Find where the given text appears and provide that cell's center as [x, y] coordinate. 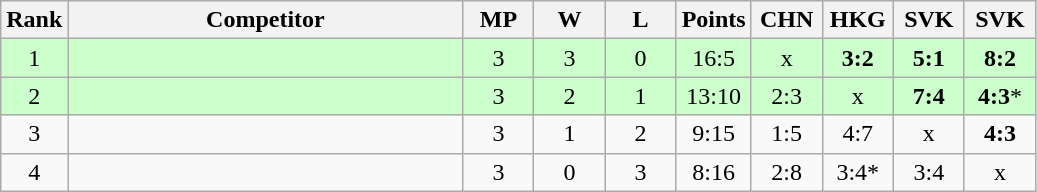
3:4* [858, 172]
1:5 [786, 134]
3:2 [858, 58]
9:15 [714, 134]
7:4 [928, 96]
4:7 [858, 134]
4 [34, 172]
3:4 [928, 172]
2:8 [786, 172]
4:3 [1000, 134]
4:3* [1000, 96]
HKG [858, 20]
5:1 [928, 58]
MP [498, 20]
2:3 [786, 96]
CHN [786, 20]
W [570, 20]
8:16 [714, 172]
13:10 [714, 96]
8:2 [1000, 58]
Points [714, 20]
Rank [34, 20]
L [640, 20]
16:5 [714, 58]
Competitor [266, 20]
